Capture the cell that displays the provided text and extract its (x, y) central coordinate. 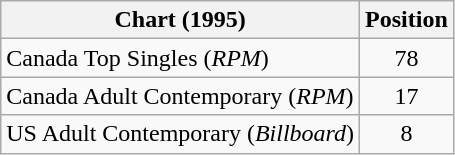
US Adult Contemporary (Billboard) (180, 134)
78 (407, 58)
Position (407, 20)
8 (407, 134)
Canada Top Singles (RPM) (180, 58)
Chart (1995) (180, 20)
17 (407, 96)
Canada Adult Contemporary (RPM) (180, 96)
